Return [X, Y] of the center of cell containing provided text 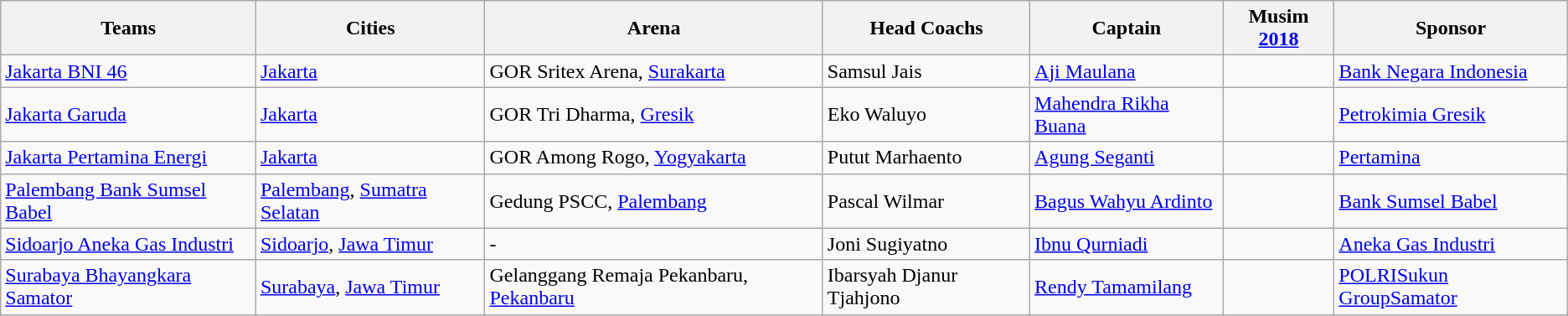
Ibarsyah Djanur Tjahjono [926, 287]
Gedung PSCC, Palembang [653, 201]
Pascal Wilmar [926, 201]
Eko Waluyo [926, 114]
Arena [653, 28]
GOR Sritex Arena, Surakarta [653, 71]
Aneka Gas Industri [1451, 244]
- [653, 244]
Jakarta BNI 46 [129, 71]
Teams [129, 28]
Palembang, Sumatra Selatan [370, 201]
Surabaya Bhayangkara Samator [129, 287]
Cities [370, 28]
Joni Sugiyatno [926, 244]
Ibnu Qurniadi [1127, 244]
Palembang Bank Sumsel Babel [129, 201]
POLRISukun GroupSamator [1451, 287]
Petrokimia Gresik [1451, 114]
GOR Tri Dharma, Gresik [653, 114]
Jakarta Garuda [129, 114]
Samsul Jais [926, 71]
Gelanggang Remaja Pekanbaru, Pekanbaru [653, 287]
Pertamina [1451, 158]
Mahendra Rikha Buana [1127, 114]
Musim 2018 [1278, 28]
Surabaya, Jawa Timur [370, 287]
Bank Negara Indonesia [1451, 71]
GOR Among Rogo, Yogyakarta [653, 158]
Agung Seganti [1127, 158]
Sidoarjo Aneka Gas Industri [129, 244]
Aji Maulana [1127, 71]
Captain [1127, 28]
Rendy Tamamilang [1127, 287]
Bagus Wahyu Ardinto [1127, 201]
Jakarta Pertamina Energi [129, 158]
Sponsor [1451, 28]
Head Coachs [926, 28]
Putut Marhaento [926, 158]
Bank Sumsel Babel [1451, 201]
Sidoarjo, Jawa Timur [370, 244]
